From the cell containing the given text, extract its center point as [X, Y] coordinate. 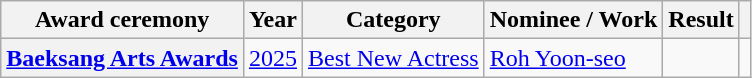
Roh Yoon-seo [574, 58]
Year [272, 20]
Best New Actress [393, 58]
Result [701, 20]
2025 [272, 58]
Nominee / Work [574, 20]
Category [393, 20]
Award ceremony [122, 20]
Baeksang Arts Awards [122, 58]
